Detect which cell encompasses the target text, then output its [x, y] center coordinate. 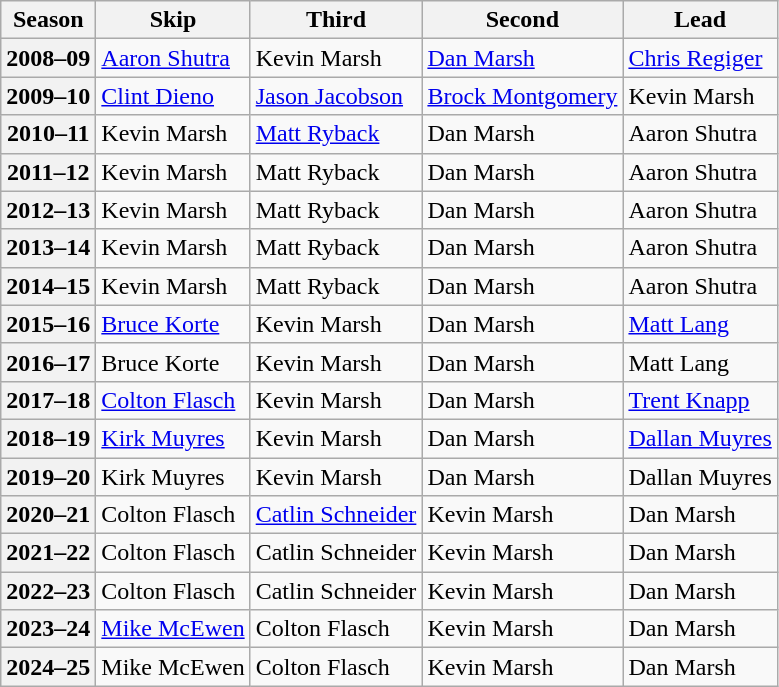
Skip [173, 20]
Jason Jacobson [336, 96]
2023–24 [48, 629]
2008–09 [48, 58]
2021–22 [48, 553]
Third [336, 20]
2024–25 [48, 667]
2019–20 [48, 477]
2012–13 [48, 210]
2022–23 [48, 591]
2011–12 [48, 172]
2009–10 [48, 96]
2015–16 [48, 324]
2017–18 [48, 400]
2018–19 [48, 438]
2016–17 [48, 362]
Lead [700, 20]
2020–21 [48, 515]
Brock Montgomery [522, 96]
Trent Knapp [700, 400]
Second [522, 20]
2013–14 [48, 248]
Clint Dieno [173, 96]
Chris Regiger [700, 58]
Season [48, 20]
2010–11 [48, 134]
2014–15 [48, 286]
